Identify which cell holds the provided text, then report its (x, y) central coordinate. 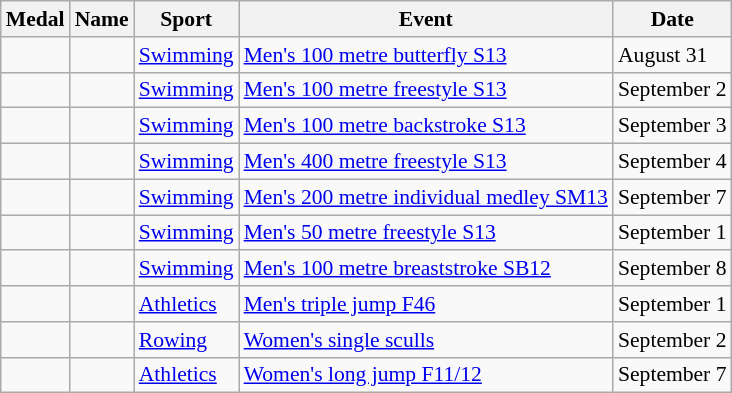
Medal (36, 19)
Rowing (186, 340)
Date (672, 19)
Men's 100 metre butterfly S13 (426, 55)
Men's triple jump F46 (426, 304)
Sport (186, 19)
Name (102, 19)
Men's 400 metre freestyle S13 (426, 162)
Men's 200 metre individual medley SM13 (426, 197)
Men's 100 metre breaststroke SB12 (426, 269)
September 8 (672, 269)
September 4 (672, 162)
Women's long jump F11/12 (426, 375)
August 31 (672, 55)
Women's single sculls (426, 340)
Event (426, 19)
Men's 100 metre freestyle S13 (426, 90)
September 3 (672, 126)
Men's 100 metre backstroke S13 (426, 126)
Men's 50 metre freestyle S13 (426, 233)
